Extract the (X, Y) coordinate from the center of the cell holding the provided text.  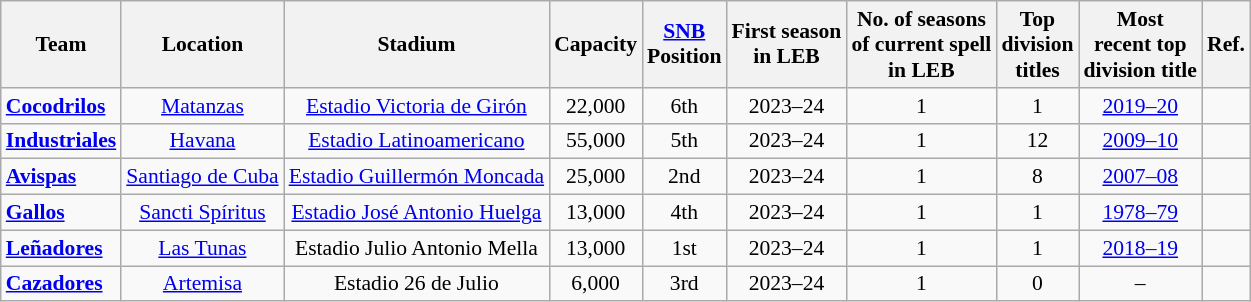
2nd (684, 177)
25,000 (596, 177)
Gallos (61, 213)
Location (202, 44)
Estadio Julio Antonio Mella (417, 248)
2009–10 (1140, 141)
Avispas (61, 177)
Mostrecent topdivision title (1140, 44)
Estadio José Antonio Huelga (417, 213)
– (1140, 284)
3rd (684, 284)
Sancti Spíritus (202, 213)
22,000 (596, 106)
Ref. (1226, 44)
No. of seasonsof current spellin LEB (921, 44)
55,000 (596, 141)
1978–79 (1140, 213)
5th (684, 141)
Matanzas (202, 106)
Artemisa (202, 284)
Estadio Latinoamericano (417, 141)
SNBPosition (684, 44)
6,000 (596, 284)
Santiago de Cuba (202, 177)
4th (684, 213)
Industriales (61, 141)
Topdivisiontitles (1037, 44)
2007–08 (1140, 177)
Cazadores (61, 284)
Havana (202, 141)
Estadio Guillermón Moncada (417, 177)
Team (61, 44)
Cocodrilos (61, 106)
Estadio 26 de Julio (417, 284)
Estadio Victoria de Girón (417, 106)
1st (684, 248)
6th (684, 106)
Stadium (417, 44)
First seasonin LEB (787, 44)
12 (1037, 141)
0 (1037, 284)
2019–20 (1140, 106)
8 (1037, 177)
2018–19 (1140, 248)
Las Tunas (202, 248)
Leñadores (61, 248)
Capacity (596, 44)
